Scan for the cell matching the given text and deliver its [X, Y] coordinate at center. 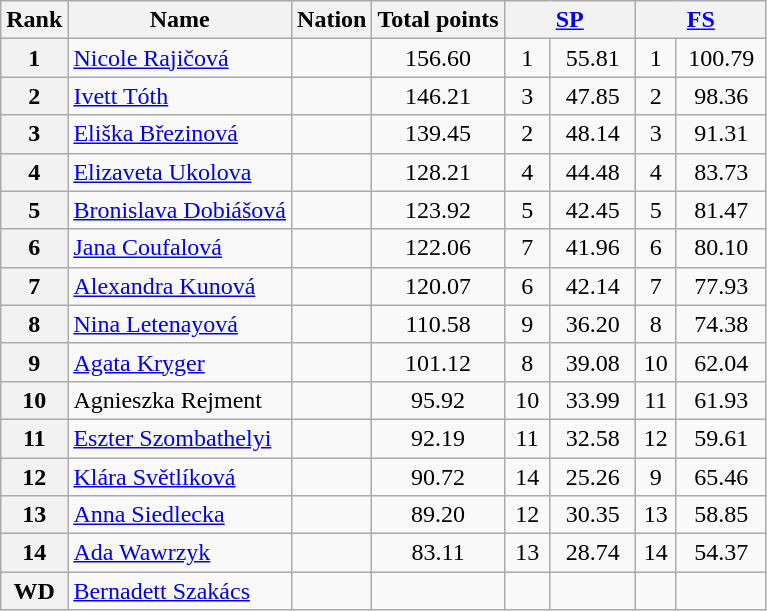
62.04 [721, 362]
Nicole Rajičová [180, 58]
42.45 [592, 210]
110.58 [438, 324]
FS [700, 20]
77.93 [721, 286]
139.45 [438, 134]
55.81 [592, 58]
Bronislava Dobiášová [180, 210]
74.38 [721, 324]
91.31 [721, 134]
89.20 [438, 515]
83.11 [438, 553]
47.85 [592, 96]
Jana Coufalová [180, 248]
98.36 [721, 96]
Agata Kryger [180, 362]
39.08 [592, 362]
Nation [332, 20]
Klára Světlíková [180, 477]
92.19 [438, 438]
146.21 [438, 96]
100.79 [721, 58]
Ada Wawrzyk [180, 553]
61.93 [721, 400]
Agnieszka Rejment [180, 400]
SP [570, 20]
41.96 [592, 248]
80.10 [721, 248]
28.74 [592, 553]
Ivett Tóth [180, 96]
Alexandra Kunová [180, 286]
48.14 [592, 134]
59.61 [721, 438]
42.14 [592, 286]
Nina Letenayová [180, 324]
128.21 [438, 172]
33.99 [592, 400]
Eliška Březinová [180, 134]
58.85 [721, 515]
83.73 [721, 172]
Eszter Szombathelyi [180, 438]
122.06 [438, 248]
25.26 [592, 477]
123.92 [438, 210]
44.48 [592, 172]
Elizaveta Ukolova [180, 172]
Rank [34, 20]
Total points [438, 20]
101.12 [438, 362]
120.07 [438, 286]
90.72 [438, 477]
WD [34, 591]
Bernadett Szakács [180, 591]
95.92 [438, 400]
Anna Siedlecka [180, 515]
156.60 [438, 58]
Name [180, 20]
65.46 [721, 477]
32.58 [592, 438]
30.35 [592, 515]
54.37 [721, 553]
36.20 [592, 324]
81.47 [721, 210]
